Identify which cell holds the provided text, then report its (X, Y) central coordinate. 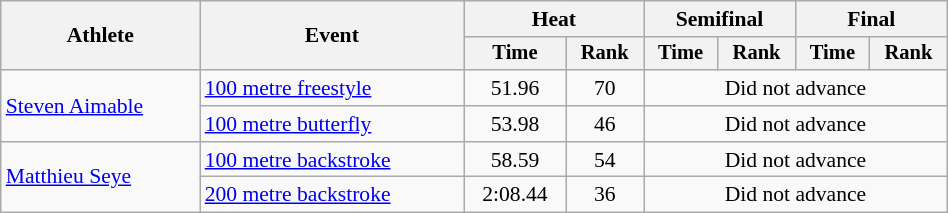
100 metre butterfly (332, 124)
Athlete (100, 36)
100 metre freestyle (332, 88)
46 (605, 124)
53.98 (515, 124)
54 (605, 160)
100 metre backstroke (332, 160)
2:08.44 (515, 195)
58.59 (515, 160)
Matthieu Seye (100, 178)
Heat (554, 19)
Steven Aimable (100, 106)
Event (332, 36)
36 (605, 195)
70 (605, 88)
51.96 (515, 88)
Final (871, 19)
200 metre backstroke (332, 195)
Semifinal (720, 19)
